Output the (X, Y) coordinate of the center of the cell containing the given text.  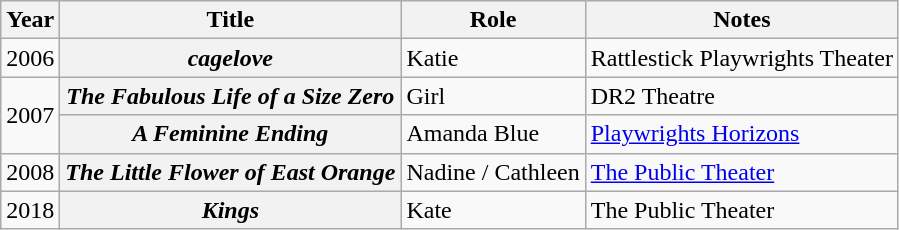
Amanda Blue (493, 134)
Girl (493, 96)
The Fabulous Life of a Size Zero (230, 96)
Year (30, 20)
Katie (493, 58)
2018 (30, 210)
Nadine / Cathleen (493, 172)
Playwrights Horizons (742, 134)
Notes (742, 20)
2007 (30, 115)
DR2 Theatre (742, 96)
2006 (30, 58)
2008 (30, 172)
The Little Flower of East Orange (230, 172)
Role (493, 20)
Kate (493, 210)
Title (230, 20)
Rattlestick Playwrights Theater (742, 58)
cagelove (230, 58)
Kings (230, 210)
A Feminine Ending (230, 134)
